Return (x, y) of the center of cell containing provided text 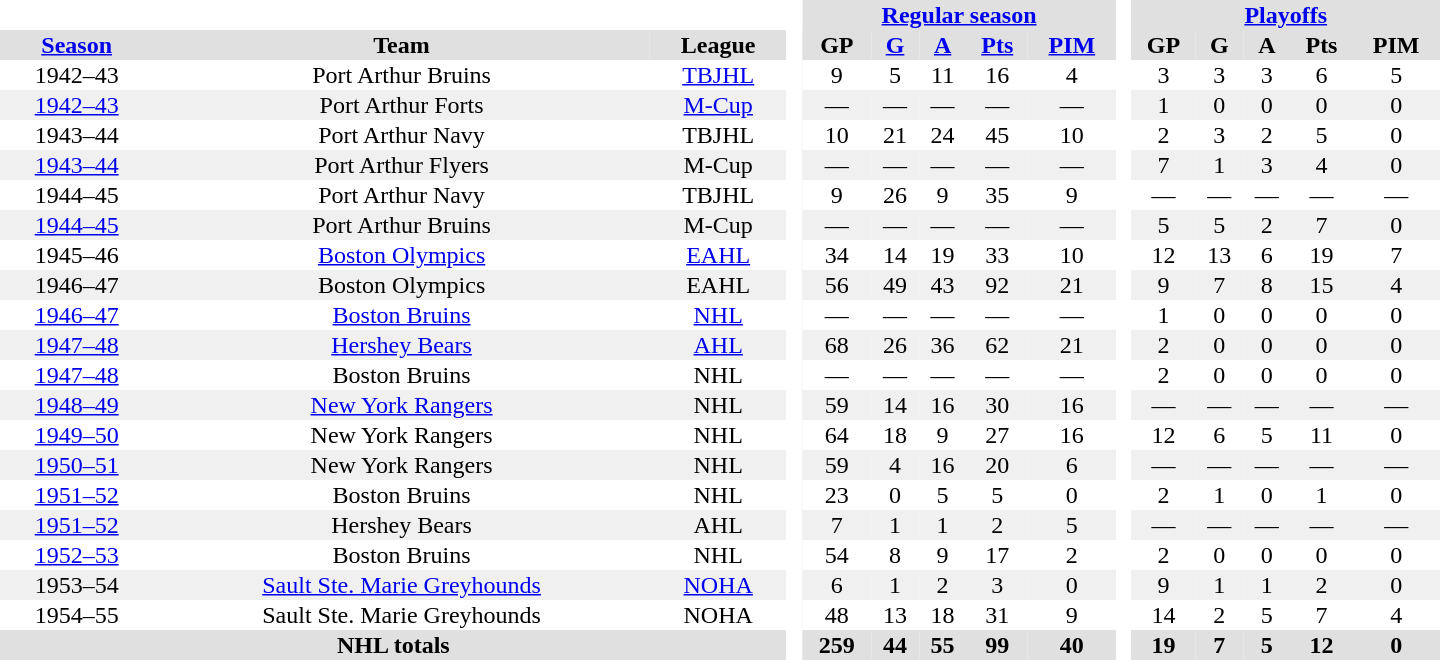
36 (943, 345)
17 (997, 555)
Playoffs (1286, 15)
15 (1322, 285)
33 (997, 255)
Regular season (958, 15)
99 (997, 645)
1949–50 (76, 435)
30 (997, 405)
1948–49 (76, 405)
64 (836, 435)
Team (401, 45)
24 (943, 135)
23 (836, 495)
31 (997, 615)
43 (943, 285)
35 (997, 195)
34 (836, 255)
1950–51 (76, 465)
1945–46 (76, 255)
1953–54 (76, 585)
Season (76, 45)
1952–53 (76, 555)
54 (836, 555)
NHL totals (394, 645)
Port Arthur Flyers (401, 165)
45 (997, 135)
259 (836, 645)
27 (997, 435)
56 (836, 285)
20 (997, 465)
League (718, 45)
68 (836, 345)
1954–55 (76, 615)
62 (997, 345)
Port Arthur Forts (401, 105)
40 (1072, 645)
55 (943, 645)
44 (895, 645)
49 (895, 285)
48 (836, 615)
92 (997, 285)
